Extract the (X, Y) coordinate from the center of the cell holding the provided text.  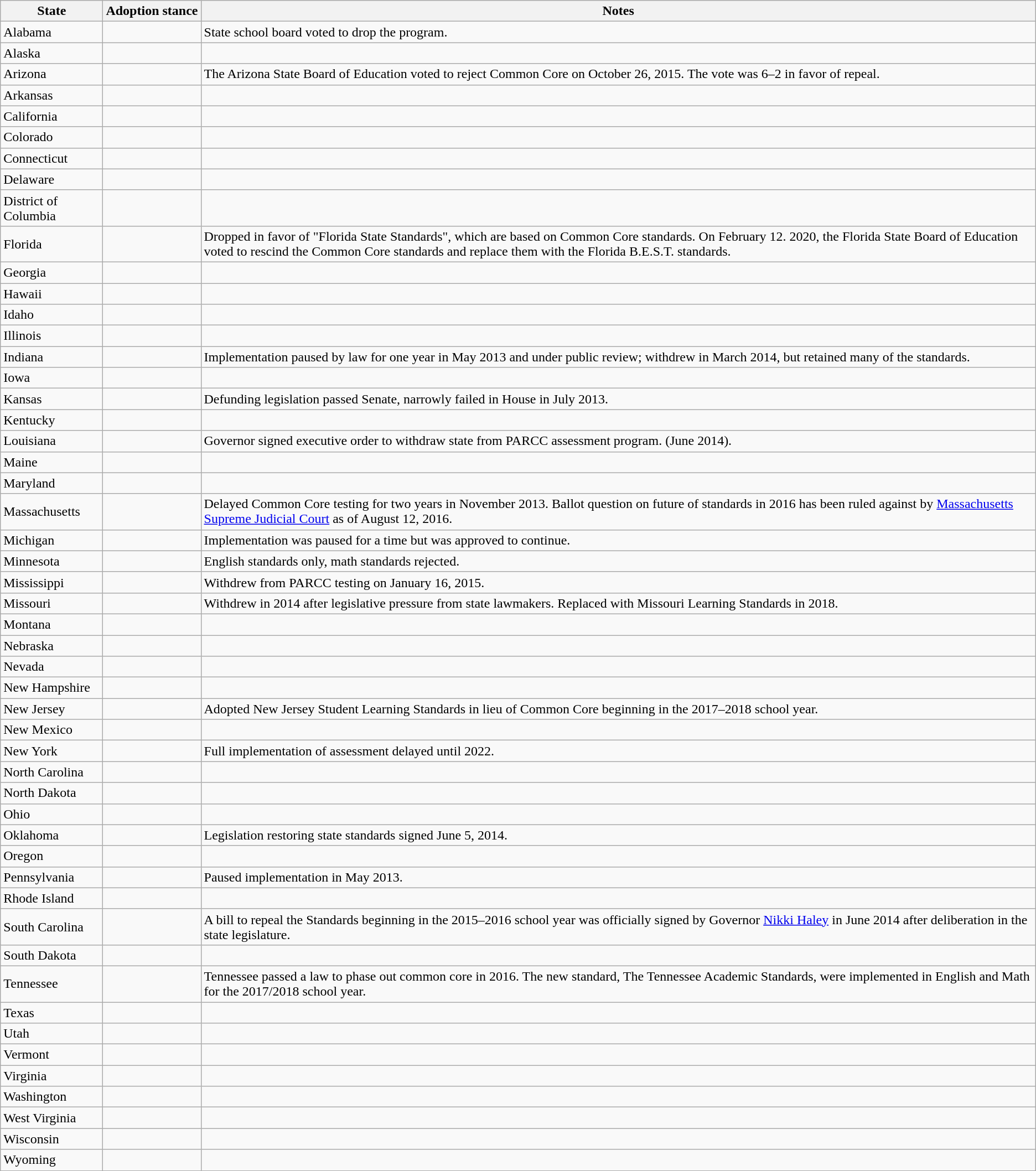
Mississippi (52, 582)
Wyoming (52, 1160)
Utah (52, 1034)
New Hampshire (52, 688)
Defunding legislation passed Senate, narrowly failed in House in July 2013. (618, 399)
Oregon (52, 856)
Missouri (52, 603)
Delaware (52, 179)
Texas (52, 1012)
New York (52, 751)
Alabama (52, 32)
Minnesota (52, 561)
Louisiana (52, 441)
Legislation restoring state standards signed June 5, 2014. (618, 835)
Rhode Island (52, 898)
Iowa (52, 378)
Hawaii (52, 294)
Georgia (52, 272)
Notes (618, 11)
Adopted New Jersey Student Learning Standards in lieu of Common Core beginning in the 2017–2018 school year. (618, 709)
Pennsylvania (52, 877)
Virginia (52, 1076)
Vermont (52, 1055)
Tennessee (52, 984)
Massachusetts (52, 511)
Indiana (52, 357)
Implementation was paused for a time but was approved to continue. (618, 540)
South Carolina (52, 926)
Oklahoma (52, 835)
California (52, 116)
Arizona (52, 74)
Wisconsin (52, 1139)
Full implementation of assessment delayed until 2022. (618, 751)
New Jersey (52, 709)
South Dakota (52, 955)
Governor signed executive order to withdraw state from PARCC assessment program. (June 2014). (618, 441)
Michigan (52, 540)
Arkansas (52, 95)
Paused implementation in May 2013. (618, 877)
Alaska (52, 53)
Colorado (52, 137)
English standards only, math standards rejected. (618, 561)
Kentucky (52, 420)
Adoption stance (152, 11)
Withdrew in 2014 after legislative pressure from state lawmakers. Replaced with Missouri Learning Standards in 2018. (618, 603)
Maryland (52, 483)
Illinois (52, 336)
The Arizona State Board of Education voted to reject Common Core on October 26, 2015. The vote was 6–2 in favor of repeal. (618, 74)
Nevada (52, 667)
Washington (52, 1097)
North Dakota (52, 793)
District of Columbia (52, 208)
State school board voted to drop the program. (618, 32)
Ohio (52, 814)
Florida (52, 243)
Idaho (52, 315)
Kansas (52, 399)
Maine (52, 462)
New Mexico (52, 730)
State (52, 11)
West Virginia (52, 1118)
Connecticut (52, 158)
Nebraska (52, 646)
Withdrew from PARCC testing on January 16, 2015. (618, 582)
Implementation paused by law for one year in May 2013 and under public review; withdrew in March 2014, but retained many of the standards. (618, 357)
North Carolina (52, 772)
Montana (52, 624)
